Capture the cell that displays the provided text and extract its [x, y] central coordinate. 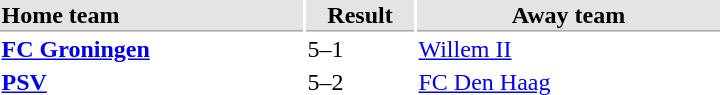
Away team [568, 16]
5–1 [360, 49]
Willem II [568, 49]
FC Groningen [152, 49]
Home team [152, 16]
Result [360, 16]
